For the text-containing cell, return its midpoint in (x, y) coordinate format. 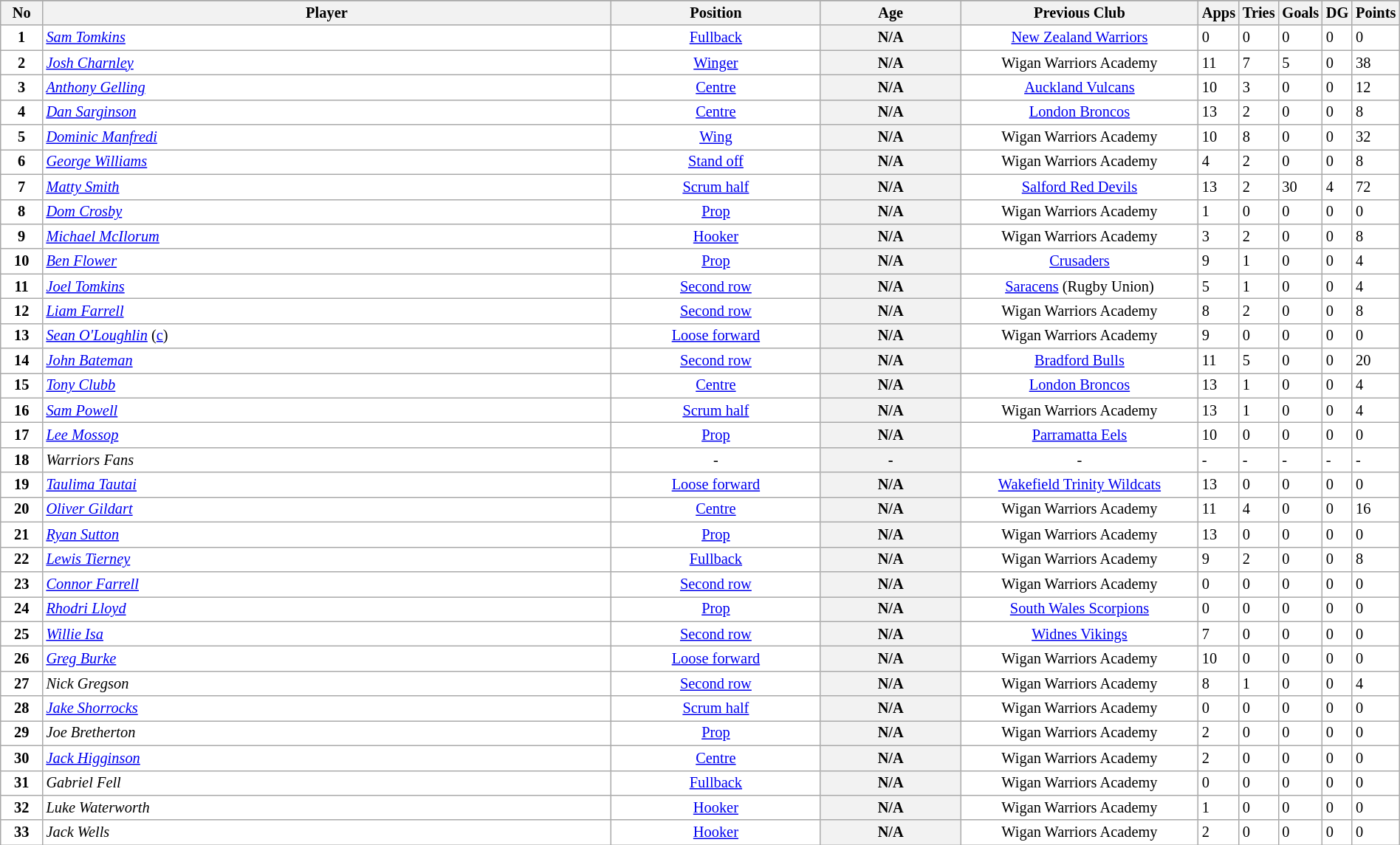
Sam Powell (327, 410)
22 (22, 559)
23 (22, 584)
Parramatta Eels (1080, 435)
Joel Tomkins (327, 286)
Points (1376, 13)
Josh Charnley (327, 63)
Wakefield Trinity Wildcats (1080, 485)
Previous Club (1080, 13)
Winger (716, 63)
Matty Smith (327, 187)
Jake Shorrocks (327, 708)
Sean O'Loughlin (c) (327, 336)
Warriors Fans (327, 460)
George Williams (327, 162)
Oliver Gildart (327, 509)
19 (22, 485)
New Zealand Warriors (1080, 38)
Connor Farrell (327, 584)
Crusaders (1080, 261)
Goals (1300, 13)
Bradford Bulls (1080, 361)
31 (22, 783)
Luke Waterworth (327, 807)
29 (22, 733)
25 (22, 634)
Lee Mossop (327, 435)
Liam Farrell (327, 311)
Jack Higginson (327, 758)
28 (22, 708)
Ben Flower (327, 261)
Greg Burke (327, 658)
17 (22, 435)
No (22, 13)
Dom Crosby (327, 212)
Lewis Tierney (327, 559)
33 (22, 832)
South Wales Scorpions (1080, 609)
DG (1337, 13)
Dan Sarginson (327, 112)
Player (327, 13)
Taulima Tautai (327, 485)
24 (22, 609)
Michael McIlorum (327, 236)
38 (1376, 63)
Wing (716, 137)
Stand off (716, 162)
26 (22, 658)
Joe Bretherton (327, 733)
Position (716, 13)
18 (22, 460)
Dominic Manfredi (327, 137)
John Bateman (327, 361)
Widnes Vikings (1080, 634)
14 (22, 361)
Tony Clubb (327, 385)
Nick Gregson (327, 683)
Sam Tomkins (327, 38)
Gabriel Fell (327, 783)
21 (22, 534)
Ryan Sutton (327, 534)
Tries (1258, 13)
Anthony Gelling (327, 87)
27 (22, 683)
Willie Isa (327, 634)
Auckland Vulcans (1080, 87)
Age (891, 13)
Saracens (Rugby Union) (1080, 286)
72 (1376, 187)
Rhodri Lloyd (327, 609)
15 (22, 385)
Jack Wells (327, 832)
Apps (1218, 13)
Salford Red Devils (1080, 187)
6 (22, 162)
